From the cell containing the given text, extract its center point as (X, Y) coordinate. 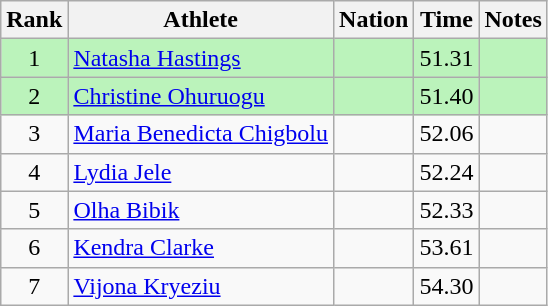
Maria Benedicta Chigbolu (201, 134)
6 (34, 248)
53.61 (446, 248)
Christine Ohuruogu (201, 96)
Natasha Hastings (201, 58)
51.40 (446, 96)
52.06 (446, 134)
52.33 (446, 210)
5 (34, 210)
Athlete (201, 20)
Olha Bibik (201, 210)
2 (34, 96)
1 (34, 58)
Kendra Clarke (201, 248)
Lydia Jele (201, 172)
3 (34, 134)
Vijona Kryeziu (201, 286)
51.31 (446, 58)
Time (446, 20)
54.30 (446, 286)
Notes (513, 20)
7 (34, 286)
52.24 (446, 172)
Rank (34, 20)
4 (34, 172)
Nation (374, 20)
